Find where the given text appears and provide that cell's center as [x, y] coordinate. 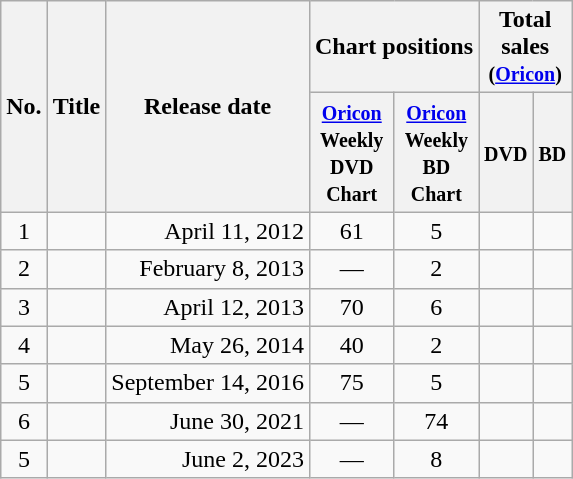
Totalsales(Oricon) [526, 47]
Title [76, 106]
May 26, 2014 [208, 345]
8 [436, 459]
1 [24, 231]
April 12, 2013 [208, 307]
September 14, 2016 [208, 383]
61 [352, 231]
70 [352, 307]
OriconWeeklyBDChart [436, 152]
4 [24, 345]
June 30, 2021 [208, 421]
No. [24, 106]
Release date [208, 106]
April 11, 2012 [208, 231]
June 2, 2023 [208, 459]
DVD [506, 152]
75 [352, 383]
BD [552, 152]
Chart positions [394, 47]
3 [24, 307]
February 8, 2013 [208, 269]
40 [352, 345]
OriconWeeklyDVDChart [352, 152]
74 [436, 421]
